Determine the (X, Y) coordinate at the center of the cell enclosing the given text.  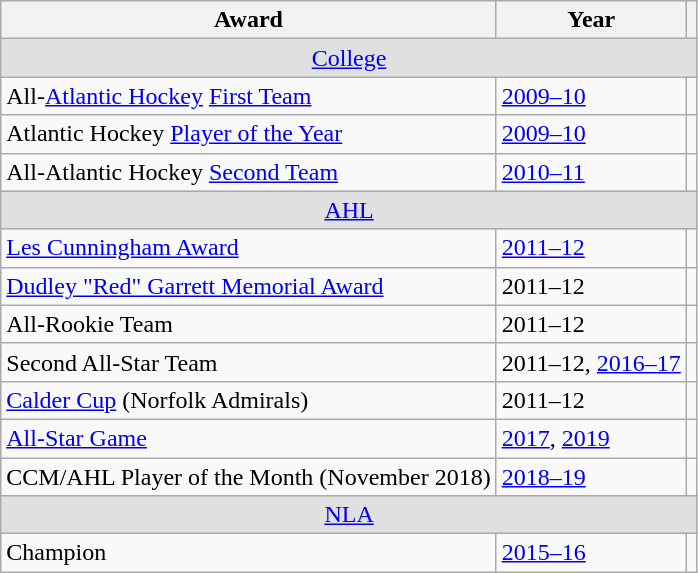
Year (591, 20)
Les Cunningham Award (248, 248)
2017, 2019 (591, 438)
2010–11 (591, 172)
Champion (248, 553)
NLA (350, 515)
CCM/AHL Player of the Month (November 2018) (248, 477)
2018–19 (591, 477)
All-Star Game (248, 438)
Dudley "Red" Garrett Memorial Award (248, 286)
All-Atlantic Hockey First Team (248, 96)
Calder Cup (Norfolk Admirals) (248, 400)
Second All-Star Team (248, 362)
College (350, 58)
Atlantic Hockey Player of the Year (248, 134)
2015–16 (591, 553)
2011–12, 2016–17 (591, 362)
AHL (350, 210)
Award (248, 20)
All-Atlantic Hockey Second Team (248, 172)
All-Rookie Team (248, 324)
